Capture the cell that displays the provided text and extract its (x, y) central coordinate. 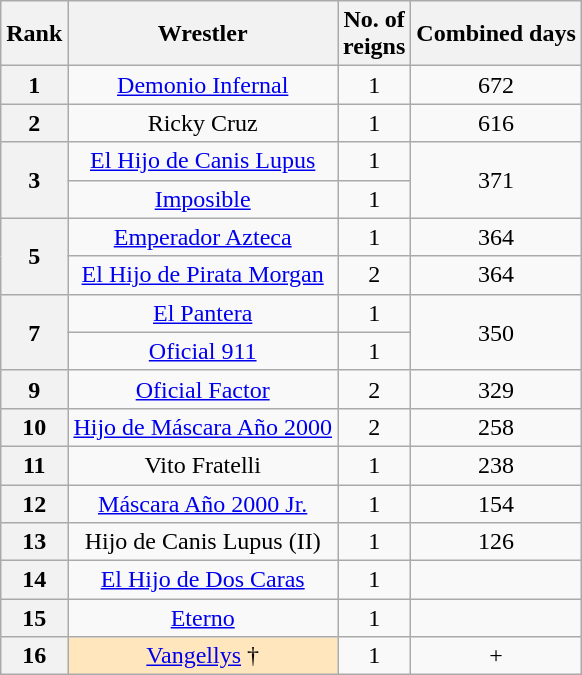
154 (496, 503)
16 (34, 656)
12 (34, 503)
Oficial Factor (203, 389)
350 (496, 332)
7 (34, 332)
11 (34, 465)
9 (34, 389)
Hijo de Máscara Año 2000 (203, 427)
Hijo de Canis Lupus (II) (203, 542)
El Hijo de Canis Lupus (203, 161)
No. ofreigns (374, 34)
371 (496, 180)
El Hijo de Dos Caras (203, 580)
Vito Fratelli (203, 465)
672 (496, 85)
Oficial 911 (203, 351)
Ricky Cruz (203, 123)
14 (34, 580)
Emperador Azteca (203, 237)
Rank (34, 34)
616 (496, 123)
Wrestler (203, 34)
Eterno (203, 618)
238 (496, 465)
329 (496, 389)
3 (34, 180)
13 (34, 542)
El Pantera (203, 313)
Máscara Año 2000 Jr. (203, 503)
Vangellys † (203, 656)
Demonio Infernal (203, 85)
El Hijo de Pirata Morgan (203, 275)
126 (496, 542)
Imposible (203, 199)
+ (496, 656)
258 (496, 427)
Combined days (496, 34)
15 (34, 618)
5 (34, 256)
10 (34, 427)
